Find where the given text appears and provide that cell's center as [X, Y] coordinate. 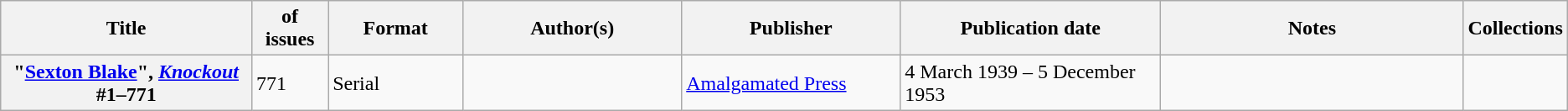
Amalgamated Press [791, 82]
Format [395, 29]
771 [290, 82]
Collections [1515, 29]
Publisher [791, 29]
Notes [1312, 29]
Serial [395, 82]
"Sexton Blake", Knockout #1–771 [126, 82]
Title [126, 29]
Publication date [1030, 29]
Author(s) [573, 29]
4 March 1939 – 5 December 1953 [1030, 82]
of issues [290, 29]
